Output the [x, y] coordinate of the center of the cell containing the given text.  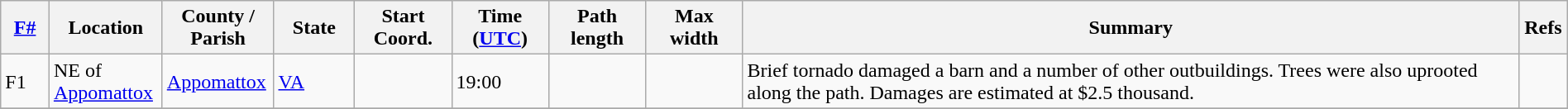
Appomattox [218, 81]
Time (UTC) [500, 28]
State [314, 28]
Refs [1543, 28]
F1 [25, 81]
F# [25, 28]
VA [314, 81]
Location [106, 28]
Summary [1131, 28]
County / Parish [218, 28]
19:00 [500, 81]
Brief tornado damaged a barn and a number of other outbuildings. Trees were also uprooted along the path. Damages are estimated at $2.5 thousand. [1131, 81]
Max width [695, 28]
Start Coord. [404, 28]
NE of Appomattox [106, 81]
Path length [597, 28]
